Output the [X, Y] coordinate of the center of the cell containing the given text.  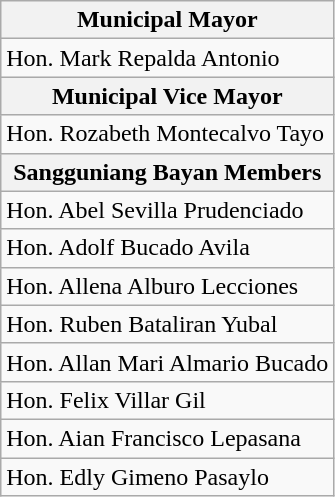
Hon. Abel Sevilla Prudenciado [168, 210]
Hon. Ruben Bataliran Yubal [168, 324]
Hon. Edly Gimeno Pasaylo [168, 477]
Municipal Mayor [168, 20]
Hon. Felix Villar Gil [168, 400]
Hon. Mark Repalda Antonio [168, 58]
Hon. Aian Francisco Lepasana [168, 438]
Hon. Rozabeth Montecalvo Tayo [168, 134]
Municipal Vice Mayor [168, 96]
Sangguniang Bayan Members [168, 172]
Hon. Allena Alburo Lecciones [168, 286]
Hon. Adolf Bucado Avila [168, 248]
Hon. Allan Mari Almario Bucado [168, 362]
